Determine the (x, y) coordinate at the center of the cell enclosing the given text.  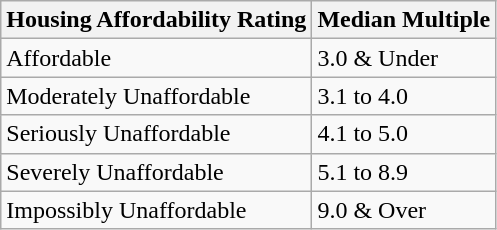
Housing Affordability Rating (156, 20)
Severely Unaffordable (156, 172)
Moderately Unaffordable (156, 96)
Seriously Unaffordable (156, 134)
Impossibly Unaffordable (156, 210)
5.1 to 8.9 (404, 172)
3.0 & Under (404, 58)
4.1 to 5.0 (404, 134)
3.1 to 4.0 (404, 96)
9.0 & Over (404, 210)
Median Multiple (404, 20)
Affordable (156, 58)
